Return (x, y) of the center of cell containing provided text 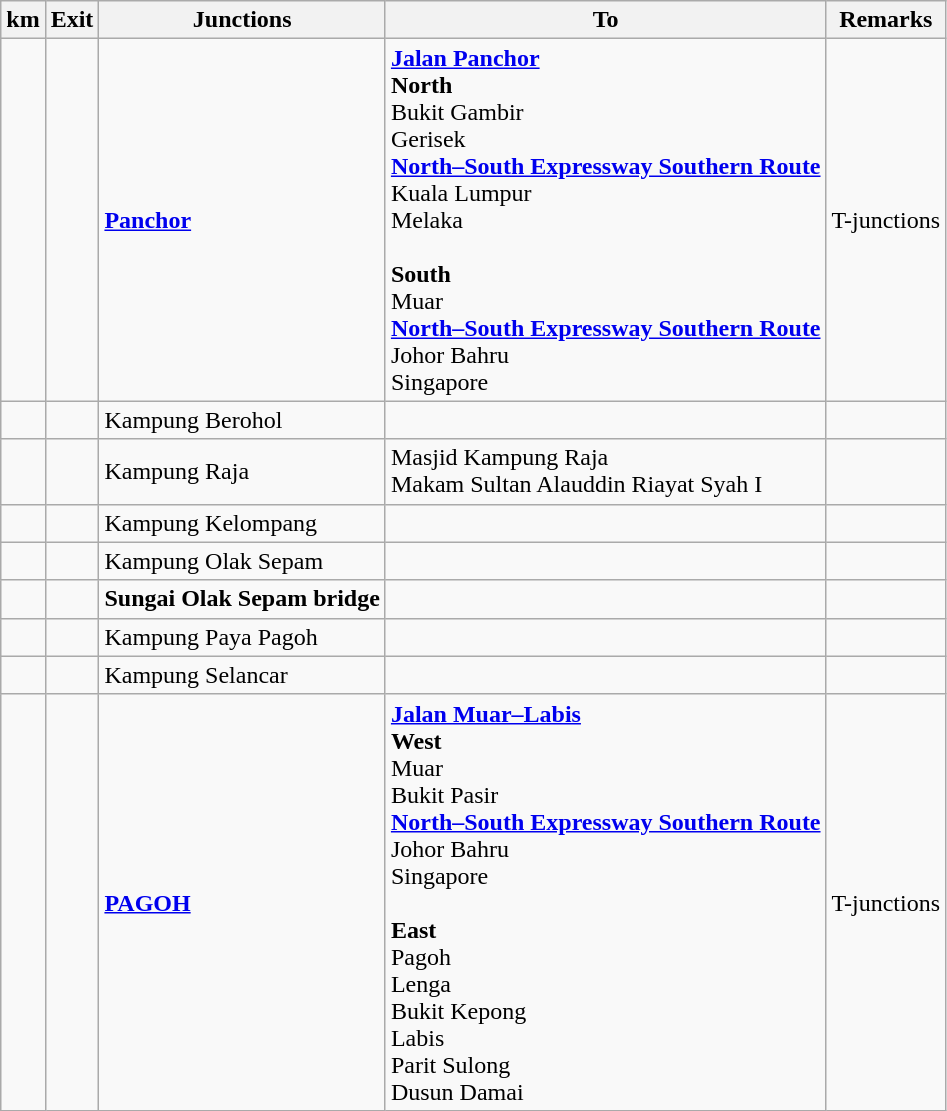
km (23, 20)
Kampung Berohol (242, 420)
Kampung Selancar (242, 675)
Masjid Kampung RajaMakam Sultan Alauddin Riayat Syah I (606, 472)
Kampung Paya Pagoh (242, 637)
Exit (72, 20)
Panchor (242, 220)
To (606, 20)
Junctions (242, 20)
Remarks (886, 20)
PAGOH (242, 902)
Kampung Kelompang (242, 523)
Kampung Raja (242, 472)
Kampung Olak Sepam (242, 561)
Sungai Olak Sepam bridge (242, 599)
Jalan Muar–LabisWestMuarBukit Pasir North–South Expressway Southern RouteJohor BahruSingaporeEastPagohLengaBukit KepongLabisParit SulongDusun Damai (606, 902)
